Provide the (X, Y) coordinate of the cell's center where the given text is located.  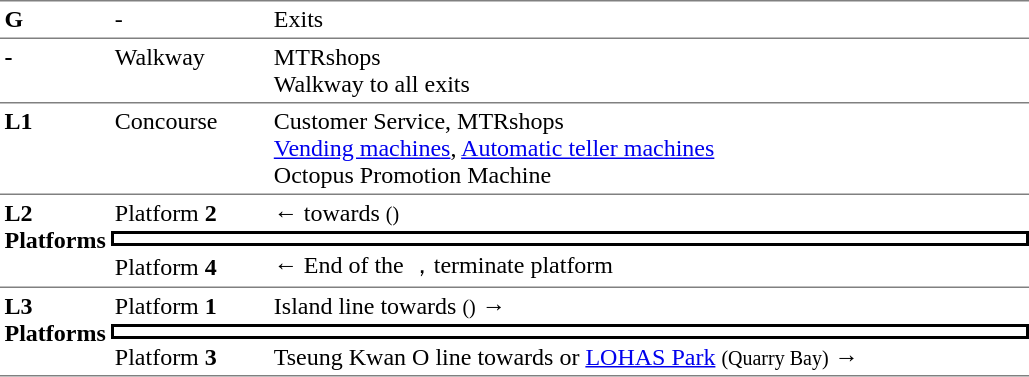
MTRshopsWalkway to all exits (648, 71)
Platform 1 (190, 306)
Tseung Kwan O line towards or LOHAS Park (Quarry Bay) → (648, 358)
G (55, 20)
L2Platforms (55, 242)
Walkway (190, 71)
Customer Service, MTRshopsVending machines, Automatic teller machinesOctopus Promotion Machine (648, 150)
Platform 4 (190, 267)
Platform 2 (190, 213)
L1 (55, 150)
Exits (648, 20)
Concourse (190, 150)
← towards () (648, 213)
Island line towards () → (648, 306)
L3Platforms (55, 332)
Platform 3 (190, 358)
← End of the ，terminate platform (648, 267)
